For the text-containing cell, return its midpoint in (x, y) coordinate format. 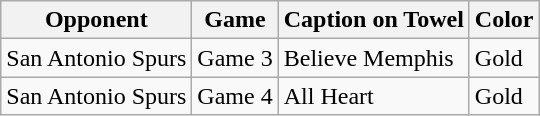
Caption on Towel (374, 20)
Opponent (96, 20)
All Heart (374, 96)
Game 4 (235, 96)
Believe Memphis (374, 58)
Game 3 (235, 58)
Game (235, 20)
Color (504, 20)
